Output the (x, y) coordinate of the center of the cell containing the given text.  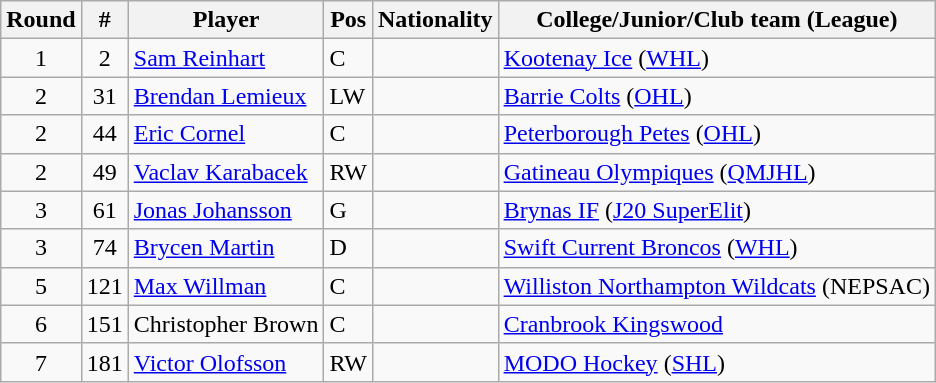
Peterborough Petes (OHL) (716, 134)
1 (41, 58)
Victor Olofsson (226, 362)
Cranbrook Kingswood (716, 324)
181 (104, 362)
Swift Current Broncos (WHL) (716, 248)
Sam Reinhart (226, 58)
Eric Cornel (226, 134)
Pos (348, 20)
Kootenay Ice (WHL) (716, 58)
LW (348, 96)
Jonas Johansson (226, 210)
Brendan Lemieux (226, 96)
5 (41, 286)
Vaclav Karabacek (226, 172)
Williston Northampton Wildcats (NEPSAC) (716, 286)
Player (226, 20)
D (348, 248)
Barrie Colts (OHL) (716, 96)
MODO Hockey (SHL) (716, 362)
Nationality (435, 20)
49 (104, 172)
Brycen Martin (226, 248)
# (104, 20)
College/Junior/Club team (League) (716, 20)
Gatineau Olympiques (QMJHL) (716, 172)
6 (41, 324)
74 (104, 248)
G (348, 210)
121 (104, 286)
Christopher Brown (226, 324)
61 (104, 210)
151 (104, 324)
Max Willman (226, 286)
7 (41, 362)
44 (104, 134)
Round (41, 20)
Brynas IF (J20 SuperElit) (716, 210)
31 (104, 96)
